Find where the given text appears and provide that cell's center as (X, Y) coordinate. 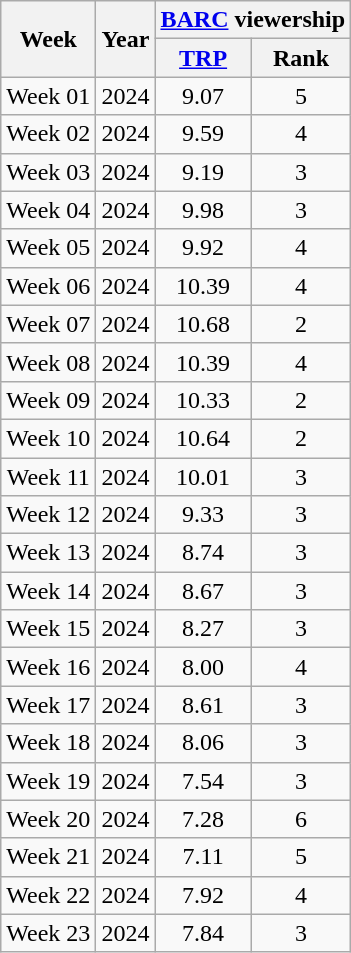
8.74 (203, 553)
Week 13 (48, 553)
7.92 (203, 895)
Week 19 (48, 781)
Week 23 (48, 933)
9.59 (203, 134)
Week 20 (48, 819)
Week 09 (48, 400)
7.54 (203, 781)
9.92 (203, 248)
Week 06 (48, 286)
Week 01 (48, 96)
8.27 (203, 629)
7.11 (203, 857)
BARC viewership (253, 20)
7.84 (203, 933)
Week (48, 39)
10.33 (203, 400)
9.19 (203, 172)
Week 02 (48, 134)
9.07 (203, 96)
Week 03 (48, 172)
8.67 (203, 591)
Rank (300, 58)
9.98 (203, 210)
Week 12 (48, 515)
Week 14 (48, 591)
Week 17 (48, 705)
10.01 (203, 477)
Week 15 (48, 629)
Week 08 (48, 362)
8.61 (203, 705)
Week 11 (48, 477)
Week 16 (48, 667)
9.33 (203, 515)
8.00 (203, 667)
6 (300, 819)
8.06 (203, 743)
Week 18 (48, 743)
Week 07 (48, 324)
10.68 (203, 324)
TRP (203, 58)
Week 10 (48, 438)
Week 05 (48, 248)
7.28 (203, 819)
Year (126, 39)
Week 21 (48, 857)
Week 04 (48, 210)
Week 22 (48, 895)
10.64 (203, 438)
